Locate the cell with the specified text and output its (X, Y) center coordinate. 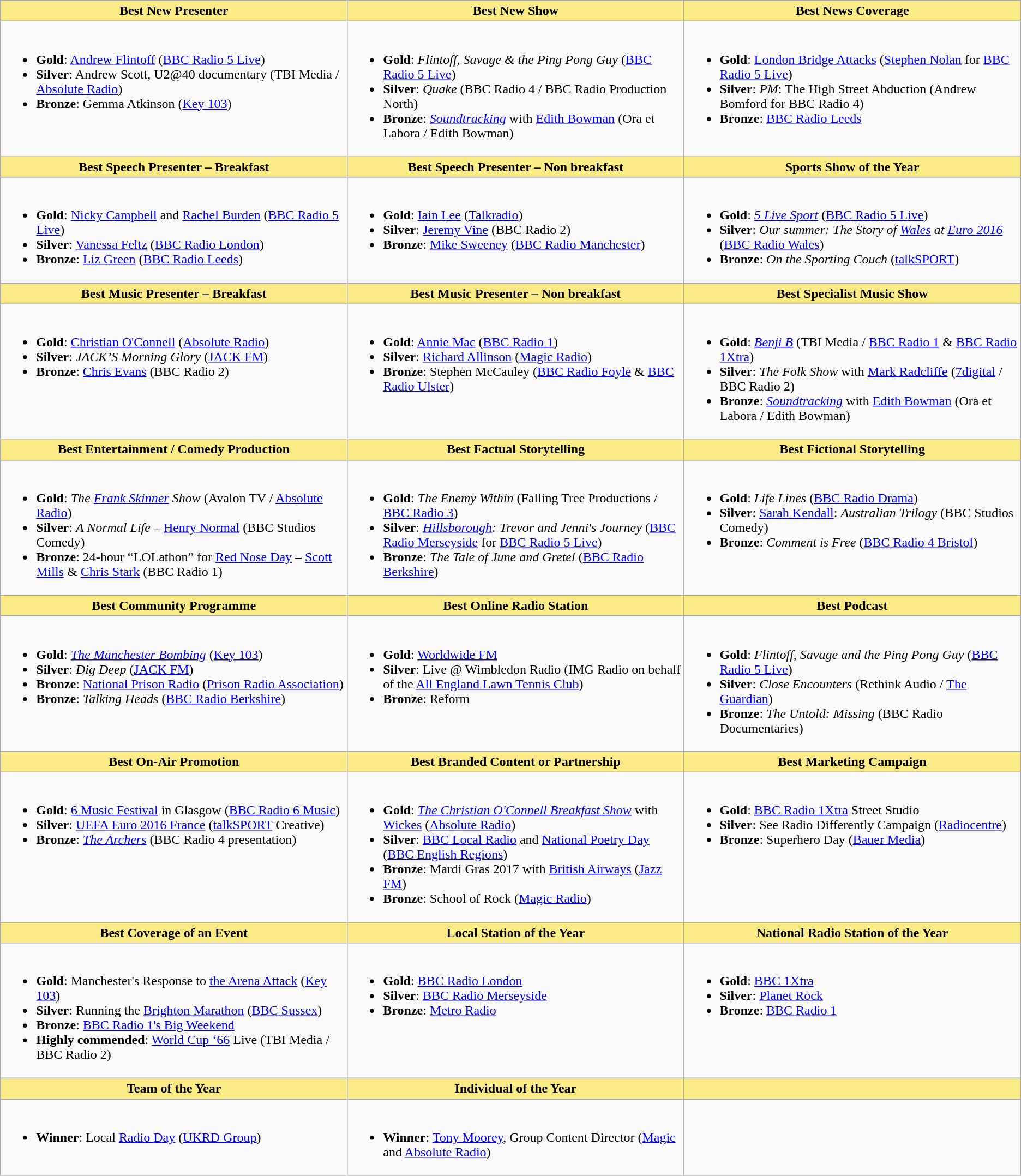
Best Marketing Campaign (852, 761)
Best New Presenter (174, 11)
Best Speech Presenter – Breakfast (174, 167)
Best Coverage of an Event (174, 932)
Sports Show of the Year (852, 167)
Best News Coverage (852, 11)
Best On-Air Promotion (174, 761)
National Radio Station of the Year (852, 932)
Gold: Annie Mac (BBC Radio 1)Silver: Richard Allinson (Magic Radio)Bronze: Stephen McCauley (BBC Radio Foyle & BBC Radio Ulster) (516, 371)
Gold: 6 Music Festival in Glasgow (BBC Radio 6 Music)Silver: UEFA Euro 2016 France (talkSPORT Creative)Bronze: The Archers (BBC Radio 4 presentation) (174, 847)
Team of the Year (174, 1089)
Winner: Tony Moorey, Group Content Director (Magic and Absolute Radio) (516, 1137)
Gold: Worldwide FMSilver: Live @ Wimbledon Radio (IMG Radio on behalf of the All England Lawn Tennis Club)Bronze: Reform (516, 683)
Best Fictional Storytelling (852, 449)
Gold: Christian O'Connell (Absolute Radio)Silver: JACK’S Morning Glory (JACK FM)Bronze: Chris Evans (BBC Radio 2) (174, 371)
Best Factual Storytelling (516, 449)
Best Music Presenter – Breakfast (174, 293)
Gold: BBC Radio 1Xtra Street StudioSilver: See Radio Differently Campaign (Radiocentre)Bronze: Superhero Day (Bauer Media) (852, 847)
Gold: Iain Lee (Talkradio)Silver: Jeremy Vine (BBC Radio 2)Bronze: Mike Sweeney (BBC Radio Manchester) (516, 230)
Gold: Nicky Campbell and Rachel Burden (BBC Radio 5 Live)Silver: Vanessa Feltz (BBC Radio London)Bronze: Liz Green (BBC Radio Leeds) (174, 230)
Gold: BBC Radio LondonSilver: BBC Radio MerseysideBronze: Metro Radio (516, 1011)
Best Podcast (852, 605)
Gold: BBC 1XtraSilver: Planet RockBronze: BBC Radio 1 (852, 1011)
Individual of the Year (516, 1089)
Best Entertainment / Comedy Production (174, 449)
Best Online Radio Station (516, 605)
Gold: Andrew Flintoff (BBC Radio 5 Live)Silver: Andrew Scott, U2@40 documentary (TBI Media / Absolute Radio)Bronze: Gemma Atkinson (Key 103) (174, 89)
Best New Show (516, 11)
Gold: Life Lines (BBC Radio Drama)Silver: Sarah Kendall: Australian Trilogy (BBC Studios Comedy)Bronze: Comment is Free (BBC Radio 4 Bristol) (852, 527)
Best Speech Presenter – Non breakfast (516, 167)
Best Community Programme (174, 605)
Winner: Local Radio Day (UKRD Group) (174, 1137)
Best Specialist Music Show (852, 293)
Best Music Presenter – Non breakfast (516, 293)
Local Station of the Year (516, 932)
Best Branded Content or Partnership (516, 761)
Gold: 5 Live Sport (BBC Radio 5 Live)Silver: Our summer: The Story of Wales at Euro 2016 (BBC Radio Wales)Bronze: On the Sporting Couch (talkSPORT) (852, 230)
